Extract the [X, Y] coordinate from the center of the cell holding the provided text.  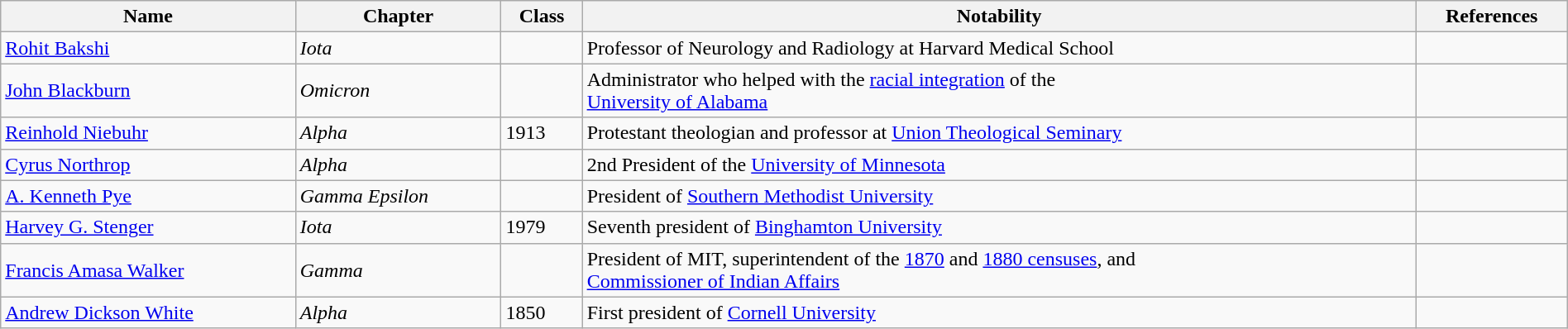
Harvey G. Stenger [148, 227]
Seventh president of Binghamton University [999, 227]
Name [148, 17]
Andrew Dickson White [148, 312]
References [1492, 17]
Class [542, 17]
2nd President of the University of Minnesota [999, 164]
Administrator who helped with the racial integration of theUniversity of Alabama [999, 91]
1850 [542, 312]
First president of Cornell University [999, 312]
Professor of Neurology and Radiology at Harvard Medical School [999, 48]
Protestant theologian and professor at Union Theological Seminary [999, 133]
A. Kenneth Pye [148, 196]
Gamma [399, 269]
Francis Amasa Walker [148, 269]
President of MIT, superintendent of the 1870 and 1880 censuses, andCommissioner of Indian Affairs [999, 269]
Cyrus Northrop [148, 164]
Rohit Bakshi [148, 48]
Omicron [399, 91]
1913 [542, 133]
1979 [542, 227]
Notability [999, 17]
Reinhold Niebuhr [148, 133]
John Blackburn [148, 91]
Chapter [399, 17]
Gamma Epsilon [399, 196]
President of Southern Methodist University [999, 196]
